Extract the [x, y] coordinate from the center of the cell holding the provided text.  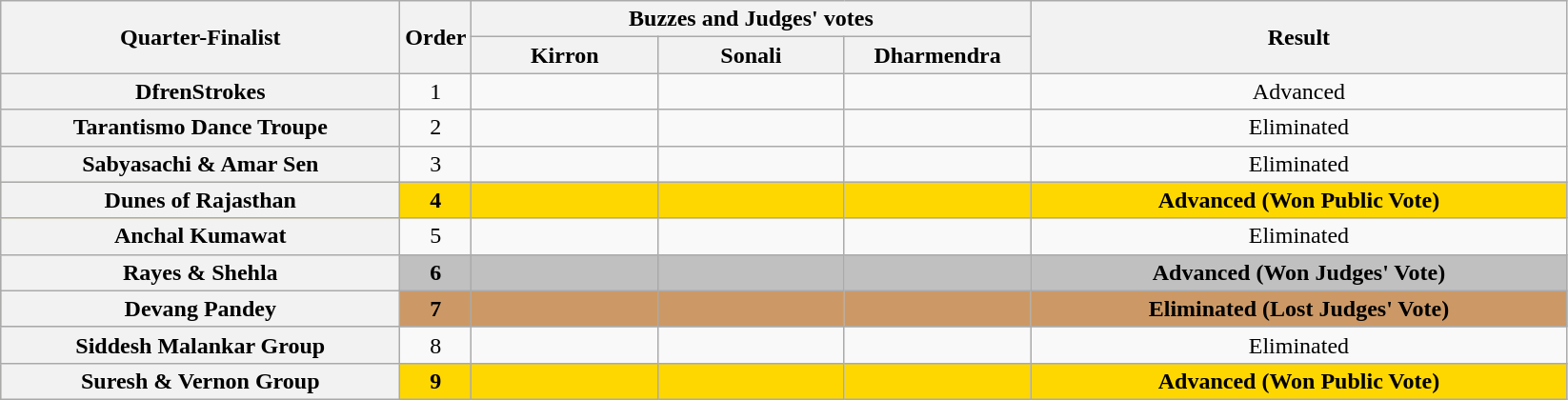
8 [436, 345]
4 [436, 200]
Order [436, 37]
7 [436, 309]
Rayes & Shehla [200, 272]
Sonali [752, 55]
Eliminated (Lost Judges' Vote) [1299, 309]
Dharmendra [937, 55]
1 [436, 91]
5 [436, 236]
Siddesh Malankar Group [200, 345]
Result [1299, 37]
Kirron [565, 55]
Suresh & Vernon Group [200, 381]
Advanced [1299, 91]
9 [436, 381]
Sabyasachi & Amar Sen [200, 164]
3 [436, 164]
Tarantismo Dance Troupe [200, 128]
6 [436, 272]
Advanced (Won Judges' Vote) [1299, 272]
Devang Pandey [200, 309]
Quarter-Finalist [200, 37]
Anchal Kumawat [200, 236]
Buzzes and Judges' votes [751, 19]
2 [436, 128]
Dunes of Rajasthan [200, 200]
DfrenStrokes [200, 91]
